Identify which cell holds the provided text, then report its [x, y] central coordinate. 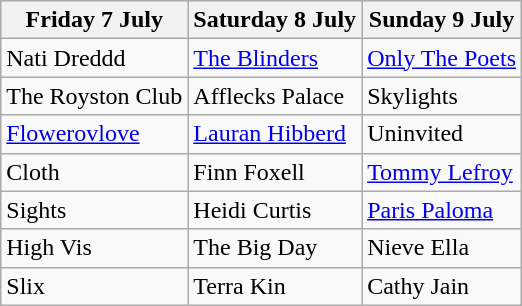
Cloth [94, 172]
Only The Poets [442, 58]
Tommy Lefroy [442, 172]
Finn Foxell [275, 172]
Skylights [442, 96]
Saturday 8 July [275, 20]
Slix [94, 286]
Uninvited [442, 134]
Flowerovlove [94, 134]
Terra Kin [275, 286]
Heidi Curtis [275, 210]
The Royston Club [94, 96]
Friday 7 July [94, 20]
Afflecks Palace [275, 96]
Paris Paloma [442, 210]
The Big Day [275, 248]
Sunday 9 July [442, 20]
High Vis [94, 248]
The Blinders [275, 58]
Sights [94, 210]
Cathy Jain [442, 286]
Lauran Hibberd [275, 134]
Nieve Ella [442, 248]
Nati Dreddd [94, 58]
